Identify which cell holds the provided text, then report its (x, y) central coordinate. 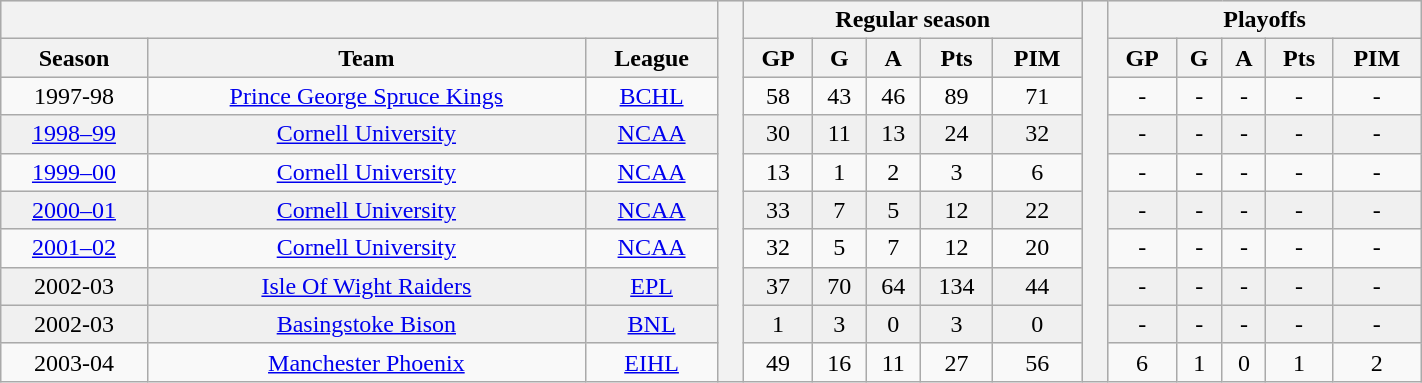
Team (366, 58)
56 (1038, 362)
16 (839, 362)
30 (778, 134)
1998–99 (74, 134)
BCHL (652, 96)
1997-98 (74, 96)
League (652, 58)
Basingstoke Bison (366, 324)
Prince George Spruce Kings (366, 96)
33 (778, 210)
37 (778, 286)
Manchester Phoenix (366, 362)
134 (956, 286)
Isle Of Wight Raiders (366, 286)
20 (1038, 248)
Season (74, 58)
44 (1038, 286)
58 (778, 96)
24 (956, 134)
2003-04 (74, 362)
EPL (652, 286)
71 (1038, 96)
1999–00 (74, 172)
43 (839, 96)
49 (778, 362)
2001–02 (74, 248)
22 (1038, 210)
Playoffs (1264, 20)
2000–01 (74, 210)
70 (839, 286)
46 (893, 96)
27 (956, 362)
89 (956, 96)
EIHL (652, 362)
Regular season (913, 20)
BNL (652, 324)
64 (893, 286)
